Extract the [x, y] coordinate from the center of the cell holding the provided text.  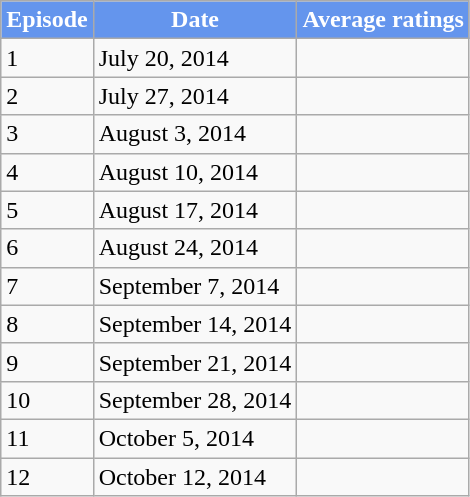
10 [47, 400]
September 28, 2014 [195, 400]
September 14, 2014 [195, 324]
July 20, 2014 [195, 58]
8 [47, 324]
Date [195, 20]
August 3, 2014 [195, 134]
4 [47, 172]
12 [47, 477]
September 7, 2014 [195, 286]
7 [47, 286]
3 [47, 134]
6 [47, 248]
July 27, 2014 [195, 96]
August 10, 2014 [195, 172]
Episode [47, 20]
Average ratings [384, 20]
August 17, 2014 [195, 210]
9 [47, 362]
October 5, 2014 [195, 438]
August 24, 2014 [195, 248]
October 12, 2014 [195, 477]
5 [47, 210]
1 [47, 58]
2 [47, 96]
11 [47, 438]
September 21, 2014 [195, 362]
